Output the (X, Y) coordinate of the center of the cell containing the given text.  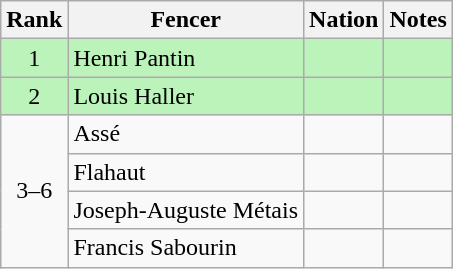
Joseph-Auguste Métais (186, 210)
Flahaut (186, 172)
3–6 (34, 191)
Francis Sabourin (186, 248)
1 (34, 58)
Henri Pantin (186, 58)
Assé (186, 134)
Fencer (186, 20)
Notes (418, 20)
Nation (344, 20)
2 (34, 96)
Rank (34, 20)
Louis Haller (186, 96)
